Return [X, Y] of the center of cell containing provided text 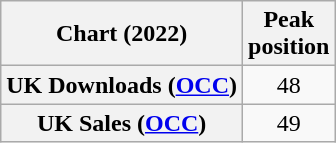
UK Sales (OCC) [122, 123]
Chart (2022) [122, 34]
48 [289, 85]
49 [289, 123]
UK Downloads (OCC) [122, 85]
Peakposition [289, 34]
